Search for the cell housing the specified text and yield its (x, y) center coordinate. 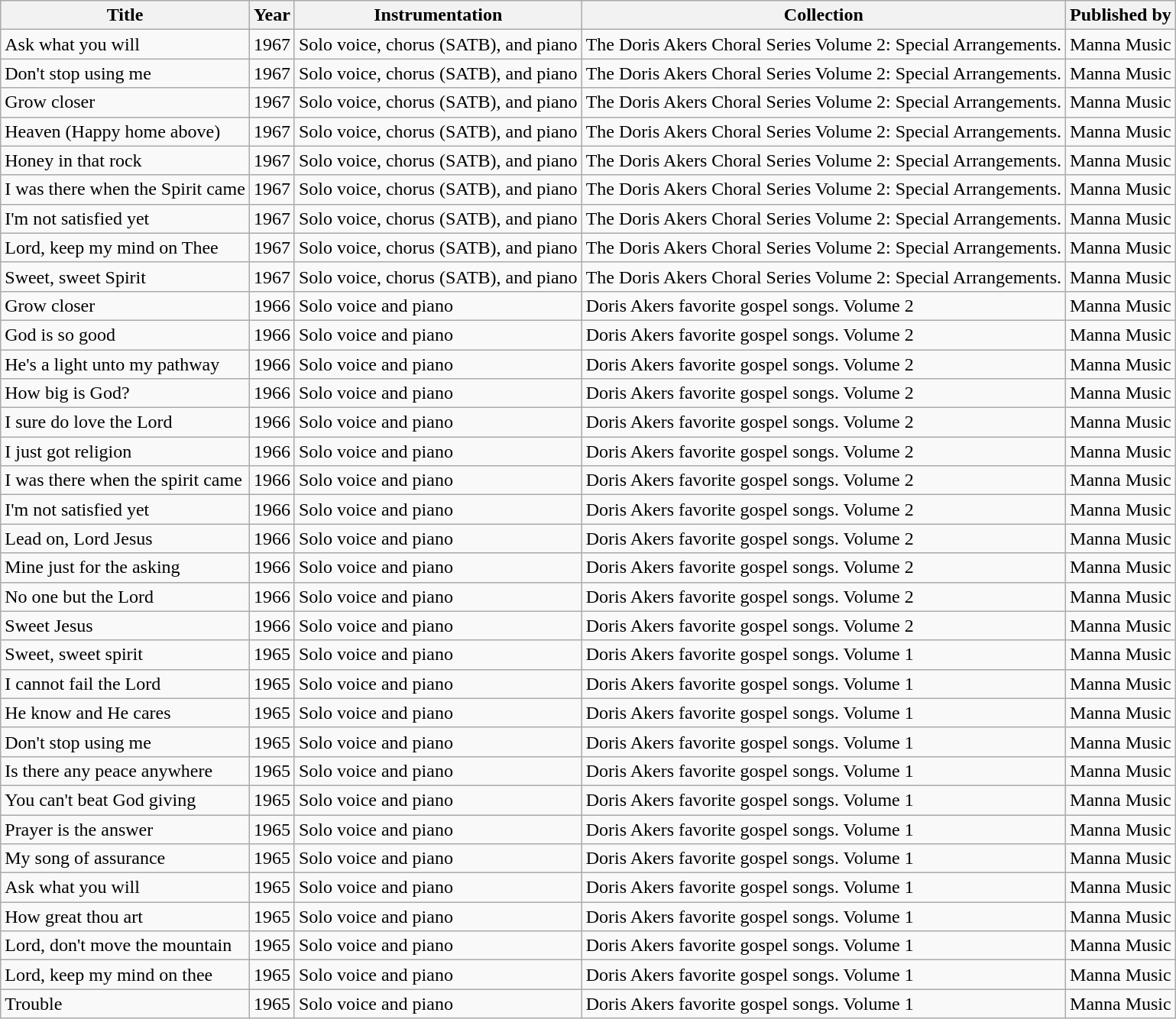
I was there when the Spirit came (125, 189)
I was there when the spirit came (125, 480)
I sure do love the Lord (125, 422)
Year (272, 15)
Lead on, Lord Jesus (125, 539)
Is there any peace anywhere (125, 771)
Heaven (Happy home above) (125, 131)
How great thou art (125, 917)
Honey in that rock (125, 160)
Published by (1121, 15)
Lord, don't move the mountain (125, 946)
Instrumentation (438, 15)
He's a light unto my pathway (125, 364)
Sweet Jesus (125, 626)
My song of assurance (125, 859)
Prayer is the answer (125, 829)
Collection (824, 15)
How big is God? (125, 393)
Lord, keep my mind on Thee (125, 247)
Title (125, 15)
Sweet, sweet spirit (125, 655)
Sweet, sweet Spirit (125, 277)
I just got religion (125, 451)
No one but the Lord (125, 597)
Mine just for the asking (125, 568)
Lord, keep my mind on thee (125, 975)
Trouble (125, 1004)
I cannot fail the Lord (125, 684)
God is so good (125, 335)
You can't beat God giving (125, 800)
He know and He cares (125, 713)
